Output the [X, Y] coordinate of the center of the cell containing the given text.  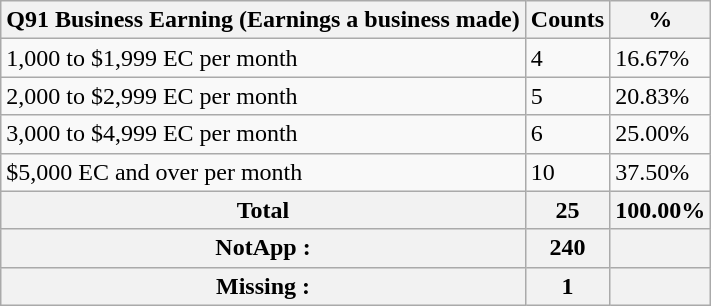
240 [567, 248]
Counts [567, 20]
1 [567, 286]
10 [567, 172]
Missing : [264, 286]
4 [567, 58]
% [660, 20]
3,000 to $4,999 EC per month [264, 134]
37.50% [660, 172]
5 [567, 96]
20.83% [660, 96]
1,000 to $1,999 EC per month [264, 58]
$5,000 EC and over per month [264, 172]
Total [264, 210]
25.00% [660, 134]
Q91 Business Earning (Earnings a business made) [264, 20]
2,000 to $2,999 EC per month [264, 96]
25 [567, 210]
100.00% [660, 210]
6 [567, 134]
16.67% [660, 58]
NotApp : [264, 248]
